Detect which cell encompasses the target text, then output its [x, y] center coordinate. 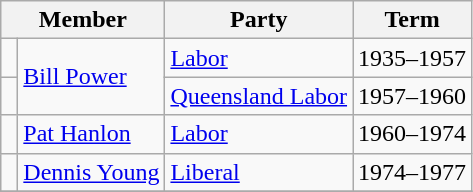
Member [83, 20]
Dennis Young [92, 172]
Term [412, 20]
1957–1960 [412, 96]
1960–1974 [412, 134]
1974–1977 [412, 172]
Party [259, 20]
Bill Power [92, 77]
Liberal [259, 172]
Pat Hanlon [92, 134]
Queensland Labor [259, 96]
1935–1957 [412, 58]
